Determine the (x, y) coordinate at the center of the cell enclosing the given text.  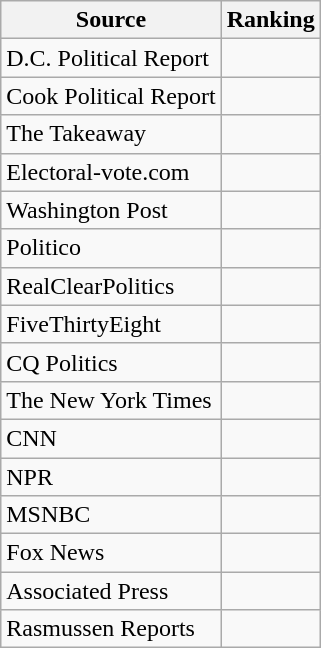
CQ Politics (111, 362)
Rasmussen Reports (111, 629)
CNN (111, 438)
Source (111, 20)
The Takeaway (111, 134)
MSNBC (111, 515)
D.C. Political Report (111, 58)
Fox News (111, 553)
Washington Post (111, 210)
Electoral-vote.com (111, 172)
RealClearPolitics (111, 286)
NPR (111, 477)
The New York Times (111, 400)
Ranking (270, 20)
Associated Press (111, 591)
FiveThirtyEight (111, 324)
Cook Political Report (111, 96)
Politico (111, 248)
